For the text-containing cell, return its midpoint in (X, Y) coordinate format. 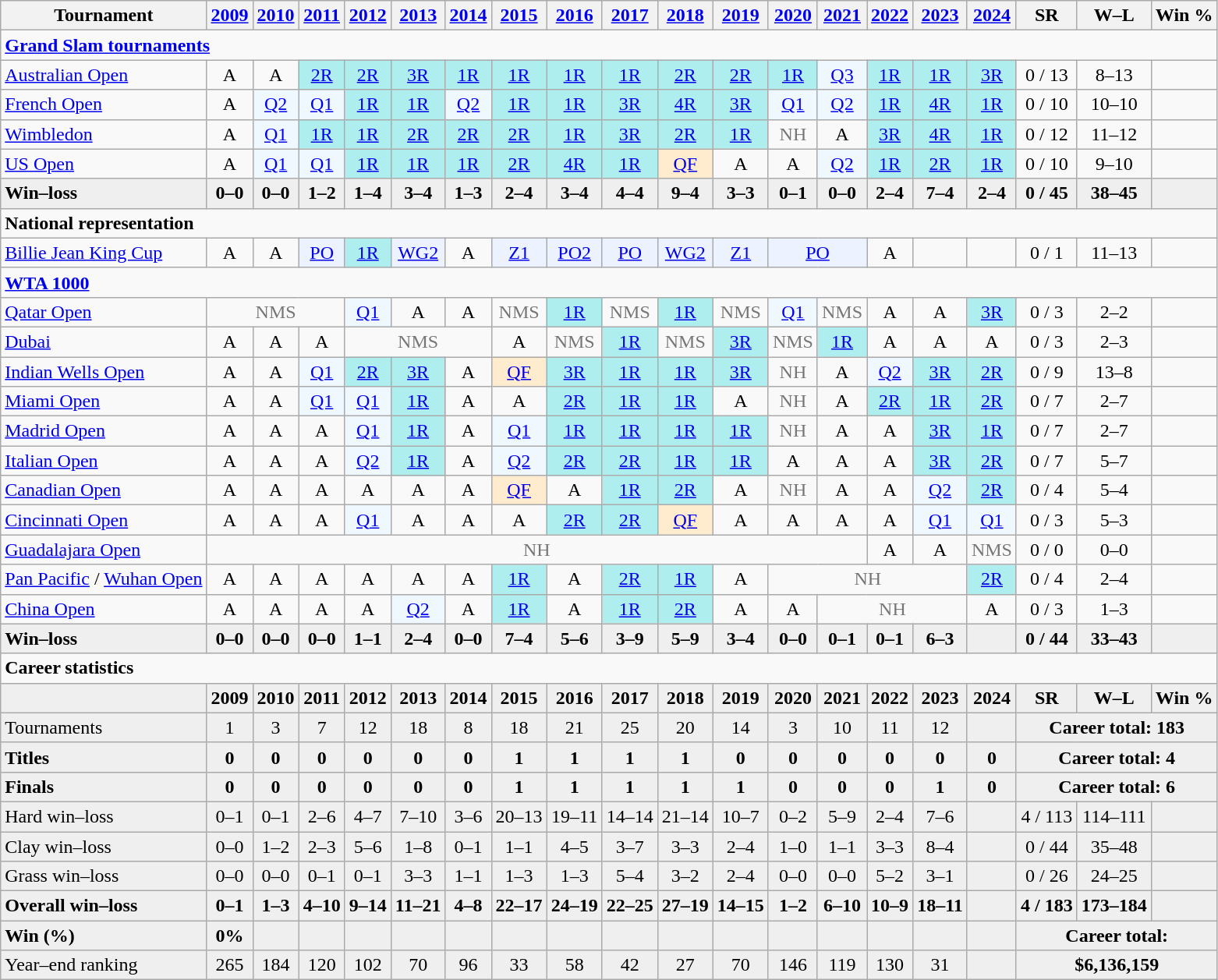
10–9 (890, 906)
0 / 45 (1046, 193)
7–6 (940, 816)
French Open (104, 104)
130 (890, 965)
3–6 (468, 816)
0–2 (792, 816)
8–13 (1114, 75)
1–8 (418, 846)
Hard win–loss (104, 816)
Career statistics (609, 668)
5–3 (1114, 520)
27 (685, 965)
25 (630, 727)
19–11 (574, 816)
10 (842, 727)
Grand Slam tournaments (609, 45)
0 / 9 (1046, 372)
4 / 183 (1046, 906)
4–8 (468, 906)
0% (229, 936)
20–13 (519, 816)
3–9 (630, 639)
PO2 (574, 253)
4–7 (368, 816)
0 / 12 (1046, 134)
5–2 (890, 876)
Wimbledon (104, 134)
0 / 0 (1046, 550)
18–11 (940, 906)
Italian Open (104, 461)
146 (792, 965)
58 (574, 965)
24–19 (574, 906)
Year–end ranking (104, 965)
Finals (104, 787)
35–48 (1114, 846)
11 (890, 727)
31 (940, 965)
2–2 (1114, 312)
3–2 (685, 876)
7–10 (418, 816)
Career total: 4 (1117, 757)
0 / 26 (1046, 876)
China Open (104, 609)
20 (685, 727)
8–4 (940, 846)
Pan Pacific / Wuhan Open (104, 579)
Guadalajara Open (104, 550)
14–15 (741, 906)
US Open (104, 164)
265 (229, 965)
21–14 (685, 816)
11–21 (418, 906)
Cincinnati Open (104, 520)
Australian Open (104, 75)
21 (574, 727)
4–10 (321, 906)
Career total: 183 (1117, 727)
14–14 (630, 816)
Madrid Open (104, 431)
5–7 (1114, 461)
13–8 (1114, 372)
8 (468, 727)
Grass win–loss (104, 876)
184 (276, 965)
102 (368, 965)
173–184 (1114, 906)
24–25 (1114, 876)
10–10 (1114, 104)
6–3 (940, 639)
National representation (609, 223)
Qatar Open (104, 312)
114–111 (1114, 816)
10–7 (741, 816)
120 (321, 965)
4–4 (630, 193)
Tournaments (104, 727)
96 (468, 965)
42 (630, 965)
Miami Open (104, 402)
0 / 1 (1046, 253)
9–4 (685, 193)
6–10 (842, 906)
1–0 (792, 846)
1–4 (368, 193)
Dubai (104, 341)
Clay win–loss (104, 846)
119 (842, 965)
Q3 (842, 75)
2–6 (321, 816)
14 (741, 727)
Canadian Open (104, 490)
27–19 (685, 906)
9–10 (1114, 164)
0 / 13 (1046, 75)
9–14 (368, 906)
22–25 (630, 906)
3–1 (940, 876)
Career total: (1117, 936)
Tournament (104, 16)
Win (%) (104, 936)
3–7 (630, 846)
33 (519, 965)
22–17 (519, 906)
Indian Wells Open (104, 372)
Titles (104, 757)
WTA 1000 (609, 282)
7 (321, 727)
4–5 (574, 846)
Overall win–loss (104, 906)
Billie Jean King Cup (104, 253)
11–13 (1114, 253)
11–12 (1114, 134)
33–43 (1114, 639)
4 / 113 (1046, 816)
Career total: 6 (1117, 787)
38–45 (1114, 193)
$6,136,159 (1117, 965)
